From the cell containing the given text, extract its center point as (x, y) coordinate. 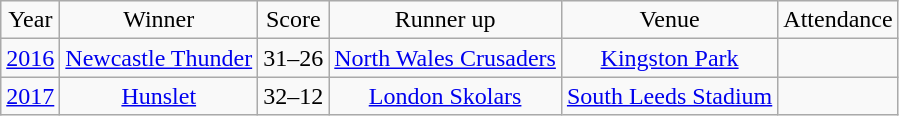
Runner up (446, 20)
Kingston Park (669, 58)
31–26 (294, 58)
Year (30, 20)
South Leeds Stadium (669, 96)
Newcastle Thunder (159, 58)
Score (294, 20)
2016 (30, 58)
Winner (159, 20)
Venue (669, 20)
32–12 (294, 96)
Attendance (838, 20)
2017 (30, 96)
North Wales Crusaders (446, 58)
London Skolars (446, 96)
Hunslet (159, 96)
